Provide the [X, Y] coordinate of the cell's center where the given text is located.  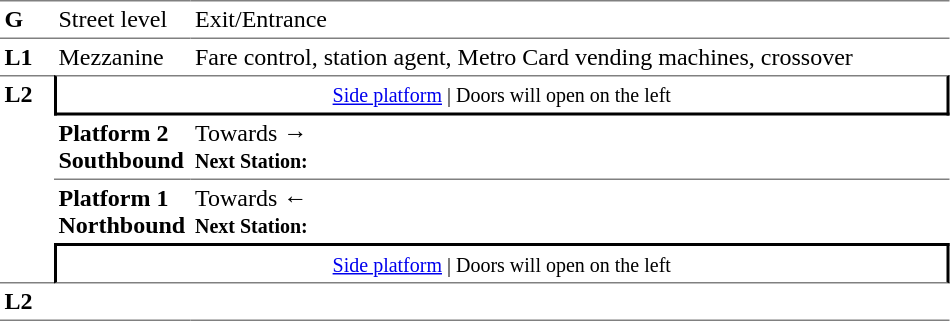
Street level [122, 20]
L2 [27, 179]
Mezzanine [122, 57]
Towards ← Next Station: [570, 212]
G [27, 20]
Platform 1Northbound [122, 212]
Towards → Next Station: [570, 148]
Fare control, station agent, Metro Card vending machines, crossover [570, 57]
L1 [27, 57]
Platform 2Southbound [122, 148]
Exit/Entrance [570, 20]
